Pinpoint the cell where the given text exists, returning its (X, Y) midpoint coordinate. 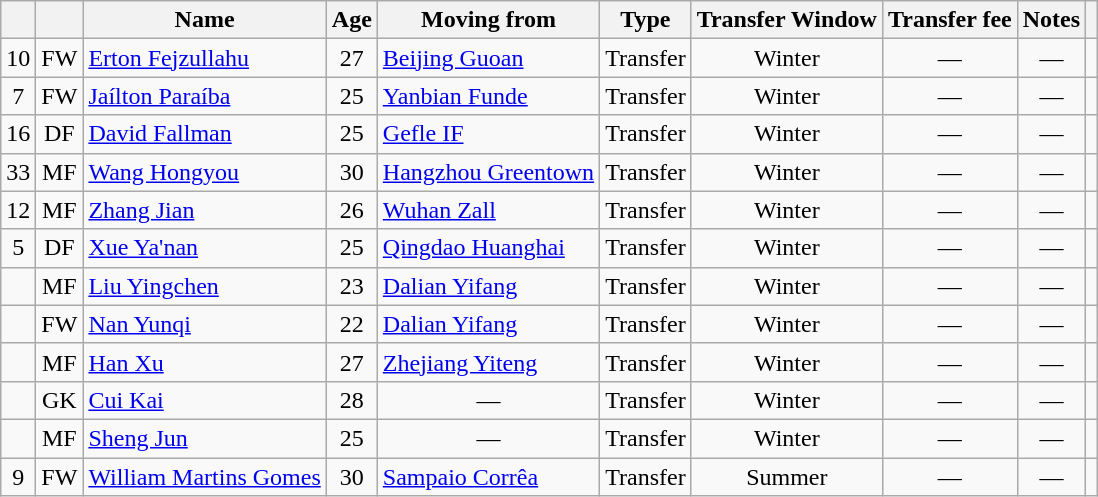
Zhang Jian (204, 210)
Name (204, 20)
Zhejiang Yiteng (488, 362)
Moving from (488, 20)
12 (18, 210)
22 (352, 324)
Hangzhou Greentown (488, 172)
33 (18, 172)
Wuhan Zall (488, 210)
23 (352, 286)
5 (18, 248)
9 (18, 477)
Notes (1051, 20)
28 (352, 400)
Jaílton Paraíba (204, 96)
10 (18, 58)
Han Xu (204, 362)
16 (18, 134)
Liu Yingchen (204, 286)
Qingdao Huanghai (488, 248)
Transfer Window (786, 20)
7 (18, 96)
Wang Hongyou (204, 172)
William Martins Gomes (204, 477)
Transfer fee (950, 20)
Age (352, 20)
Gefle IF (488, 134)
Yanbian Funde (488, 96)
Sheng Jun (204, 438)
Xue Ya'nan (204, 248)
Nan Yunqi (204, 324)
26 (352, 210)
Sampaio Corrêa (488, 477)
David Fallman (204, 134)
Erton Fejzullahu (204, 58)
Beijing Guoan (488, 58)
Cui Kai (204, 400)
Type (646, 20)
GK (60, 400)
Summer (786, 477)
